For the text-containing cell, return its midpoint in [X, Y] coordinate format. 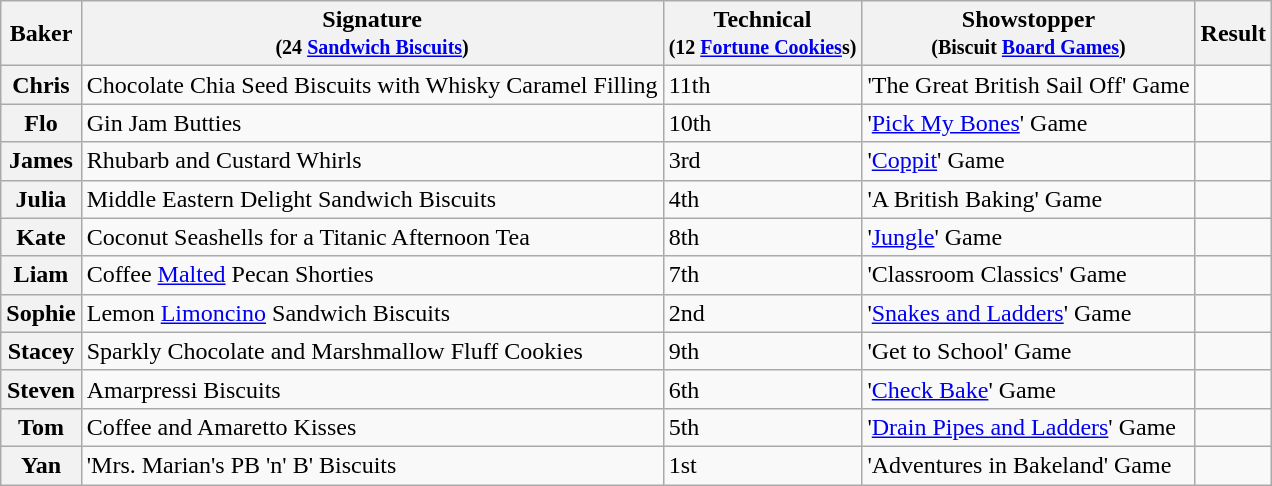
'A British Baking' Game [1028, 199]
Flo [41, 123]
Yan [41, 465]
Middle Eastern Delight Sandwich Biscuits [372, 199]
11th [762, 85]
Sophie [41, 313]
'Check Bake' Game [1028, 389]
6th [762, 389]
Liam [41, 275]
Stacey [41, 351]
'Get to School' Game [1028, 351]
Steven [41, 389]
5th [762, 427]
Chris [41, 85]
Lemon Limoncino Sandwich Biscuits [372, 313]
'The Great British Sail Off' Game [1028, 85]
3rd [762, 161]
8th [762, 237]
'Coppit' Game [1028, 161]
Julia [41, 199]
7th [762, 275]
Coffee and Amaretto Kisses [372, 427]
9th [762, 351]
'Jungle' Game [1028, 237]
'Mrs. Marian's PB 'n' B' Biscuits [372, 465]
Sparkly Chocolate and Marshmallow Fluff Cookies [372, 351]
'Classroom Classics' Game [1028, 275]
'Adventures in Bakeland' Game [1028, 465]
4th [762, 199]
Coconut Seashells for a Titanic Afternoon Tea [372, 237]
Rhubarb and Custard Whirls [372, 161]
Result [1233, 34]
Coffee Malted Pecan Shorties [372, 275]
Gin Jam Butties [372, 123]
'Drain Pipes and Ladders' Game [1028, 427]
James [41, 161]
1st [762, 465]
Baker [41, 34]
Tom [41, 427]
Technical(12 Fortune Cookiess) [762, 34]
Kate [41, 237]
Signature(24 Sandwich Biscuits) [372, 34]
Showstopper(Biscuit Board Games) [1028, 34]
'Snakes and Ladders' Game [1028, 313]
'Pick My Bones' Game [1028, 123]
2nd [762, 313]
Chocolate Chia Seed Biscuits with Whisky Caramel Filling [372, 85]
Amarpressi Biscuits [372, 389]
10th [762, 123]
